Extract the [X, Y] coordinate from the center of the cell holding the provided text.  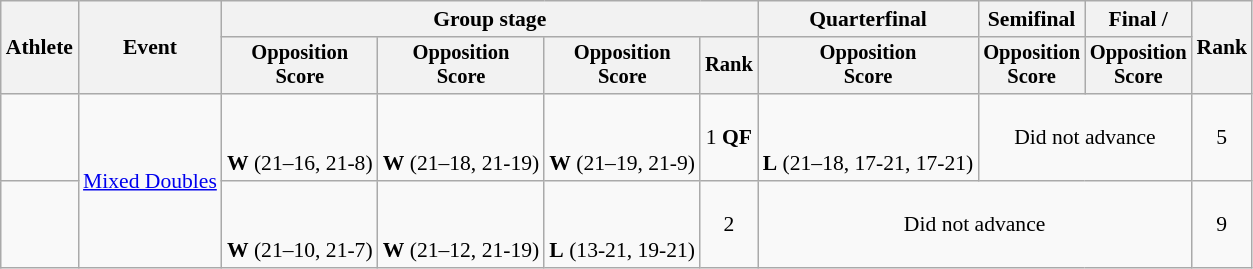
1 QF [729, 138]
Athlete [40, 48]
Group stage [490, 19]
5 [1222, 138]
L (21–18, 17-21, 17-21) [868, 138]
W (21–16, 21-8) [300, 138]
Semifinal [1032, 19]
Final / [1138, 19]
W (21–18, 21-19) [462, 138]
9 [1222, 224]
W (21–12, 21-19) [462, 224]
L (13-21, 19-21) [622, 224]
Mixed Doubles [150, 180]
2 [729, 224]
Event [150, 48]
Quarterfinal [868, 19]
W (21–10, 21-7) [300, 224]
W (21–19, 21-9) [622, 138]
